Pinpoint the cell where the given text exists, returning its (x, y) midpoint coordinate. 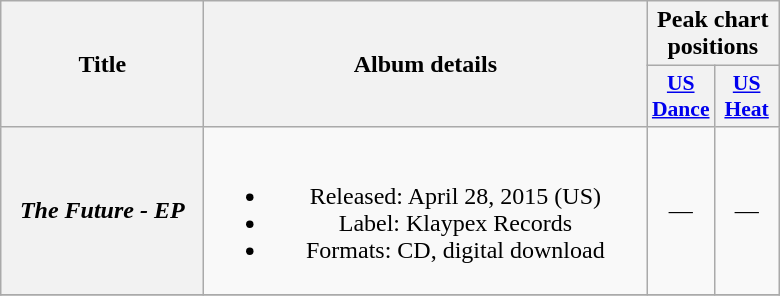
Released: April 28, 2015 (US)Label: Klaypex RecordsFormats: CD, digital download (426, 210)
Title (102, 64)
Album details (426, 64)
Peak chart positions (713, 34)
The Future - EP (102, 210)
USHeat (747, 96)
USDance (681, 96)
